Find where the given text appears and provide that cell's center as (x, y) coordinate. 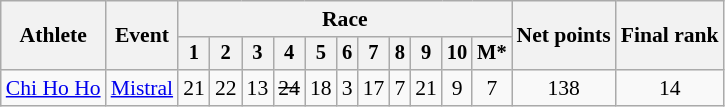
138 (564, 88)
17 (374, 88)
Event (142, 36)
M* (492, 54)
6 (348, 54)
Race (344, 19)
1 (194, 54)
22 (226, 88)
2 (226, 54)
Net points (564, 36)
24 (289, 88)
10 (457, 54)
Mistral (142, 88)
Athlete (54, 36)
Chi Ho Ho (54, 88)
4 (289, 54)
18 (321, 88)
14 (670, 88)
8 (400, 54)
Final rank (670, 36)
13 (258, 88)
5 (321, 54)
